Provide the [x, y] coordinate of the cell's center where the given text is located.  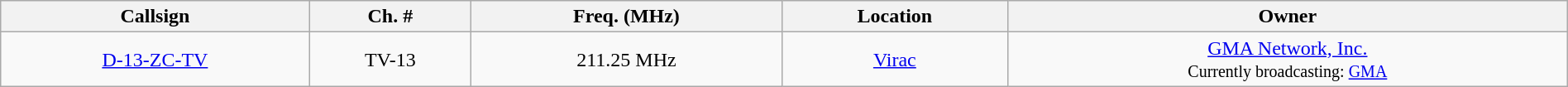
TV-13 [390, 60]
Ch. # [390, 17]
GMA Network, Inc.Currently broadcasting: GMA [1287, 60]
Virac [895, 60]
211.25 MHz [627, 60]
Callsign [155, 17]
Location [895, 17]
Owner [1287, 17]
D-13-ZC-TV [155, 60]
Freq. (MHz) [627, 17]
